Locate the cell with the specified text and output its [x, y] center coordinate. 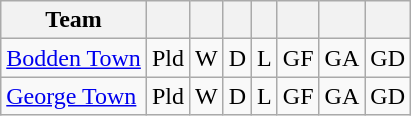
Team [74, 20]
George Town [74, 96]
Bodden Town [74, 58]
